Search for the cell housing the specified text and yield its [X, Y] center coordinate. 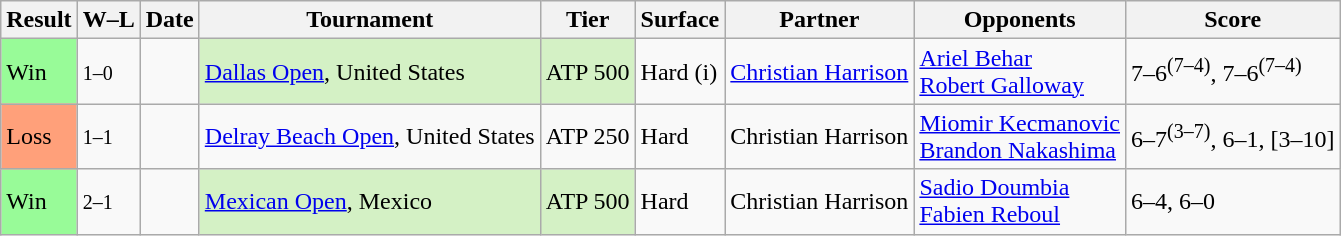
Score [1233, 20]
Dallas Open, United States [370, 72]
Sadio Doumbia Fabien Reboul [1020, 202]
Hard (i) [680, 72]
Date [170, 20]
1–1 [108, 136]
Tier [588, 20]
Surface [680, 20]
Delray Beach Open, United States [370, 136]
6–4, 6–0 [1233, 202]
W–L [108, 20]
1–0 [108, 72]
Mexican Open, Mexico [370, 202]
Ariel Behar Robert Galloway [1020, 72]
Loss [39, 136]
6–7(3–7), 6–1, [3–10] [1233, 136]
Miomir Kecmanovic Brandon Nakashima [1020, 136]
ATP 250 [588, 136]
7–6(7–4), 7–6(7–4) [1233, 72]
Partner [820, 20]
Opponents [1020, 20]
2–1 [108, 202]
Tournament [370, 20]
Result [39, 20]
